Search for the cell housing the specified text and yield its [x, y] center coordinate. 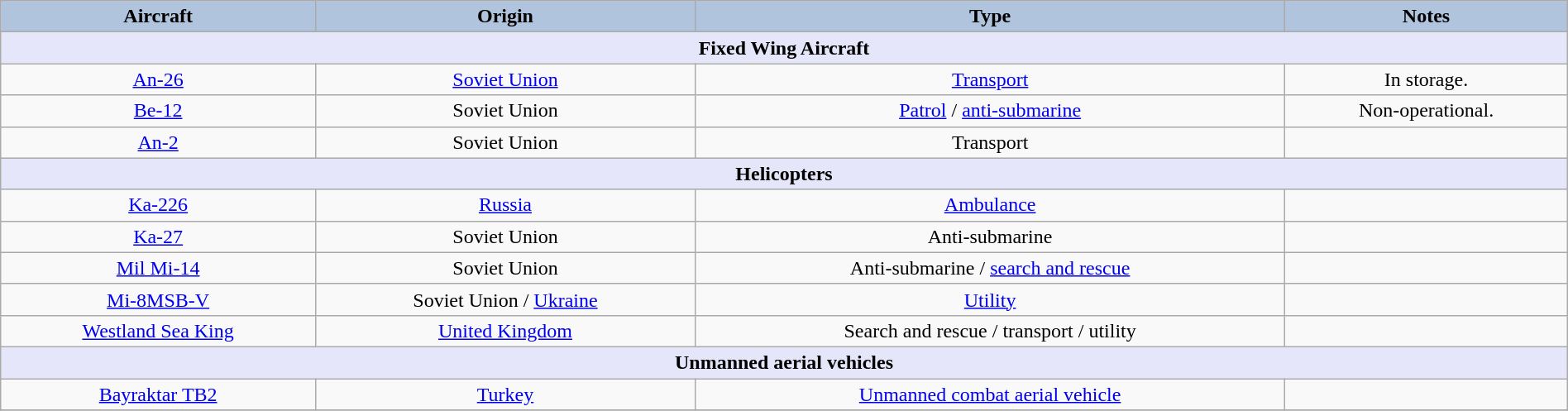
Aircraft [159, 17]
Mil Mi-14 [159, 268]
Bayraktar TB2 [159, 394]
Anti-submarine [989, 237]
Fixed Wing Aircraft [784, 48]
Origin [504, 17]
Ka-27 [159, 237]
Russia [504, 205]
Ambulance [989, 205]
An-26 [159, 79]
In storage. [1426, 79]
Non-operational. [1426, 111]
Helicopters [784, 174]
Westland Sea King [159, 331]
United Kingdom [504, 331]
Turkey [504, 394]
Patrol / anti-submarine [989, 111]
Type [989, 17]
Notes [1426, 17]
Unmanned combat aerial vehicle [989, 394]
Be-12 [159, 111]
Unmanned aerial vehicles [784, 362]
Soviet Union / Ukraine [504, 299]
Ka-226 [159, 205]
Mi-8MSB-V [159, 299]
An-2 [159, 142]
Search and rescue / transport / utility [989, 331]
Anti-submarine / search and rescue [989, 268]
Utility [989, 299]
